Find where the given text appears and provide that cell's center as (X, Y) coordinate. 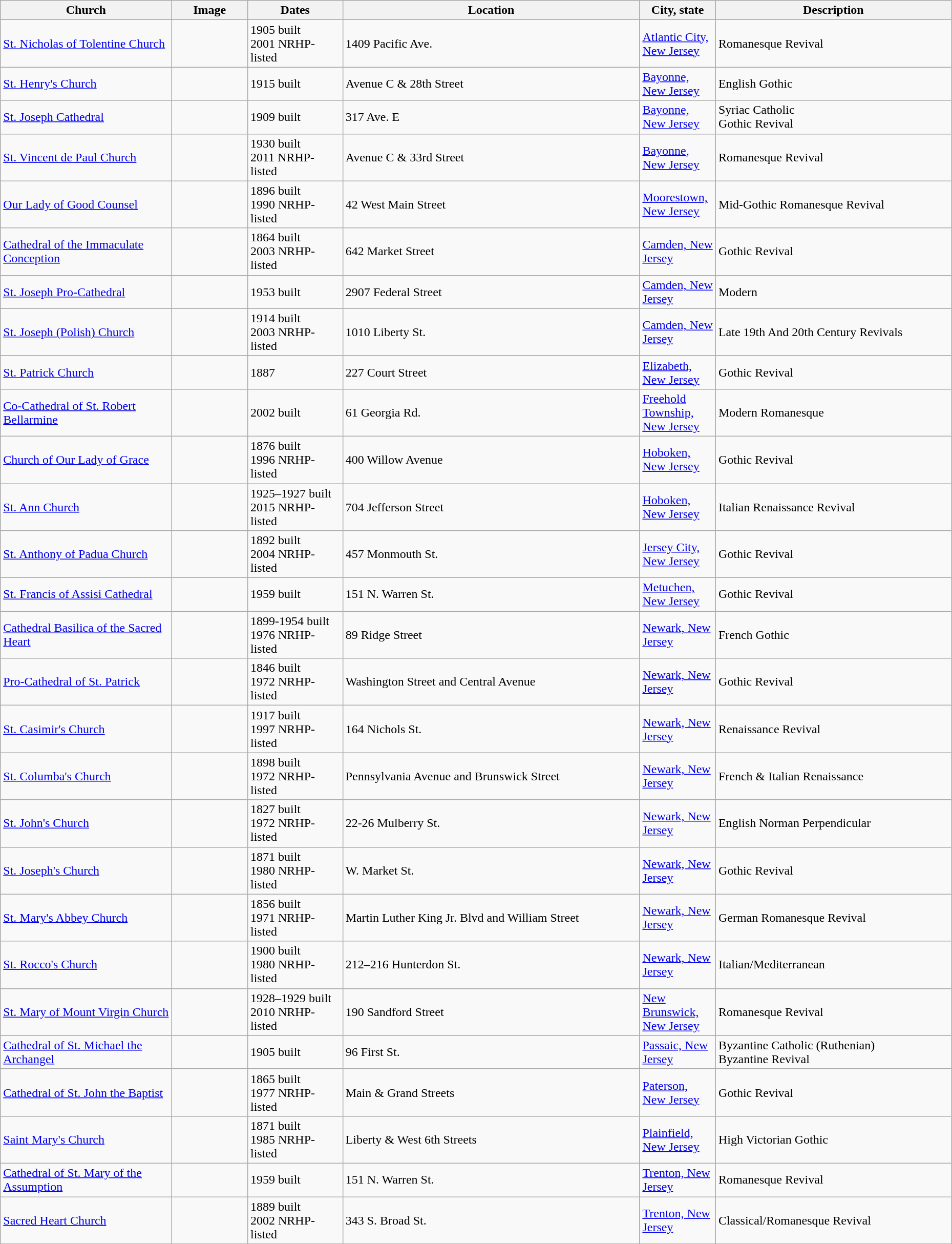
Church of Our Lady of Grace (86, 460)
St. Francis of Assisi Cathedral (86, 594)
Pennsylvania Avenue and Brunswick Street (491, 776)
Dates (295, 10)
Our Lady of Good Counsel (86, 204)
89 Ridge Street (491, 635)
Freehold Township, New Jersey (678, 412)
Plainfield, New Jersey (678, 1139)
642 Market Street (491, 252)
1889 built2002 NRHP-listed (295, 1220)
42 West Main Street (491, 204)
1871 built1980 NRHP-listed (295, 870)
1827 built1972 NRHP-listed (295, 823)
Syriac CatholicGothic Revival (833, 117)
Cathedral of St. Michael the Archangel (86, 1052)
Church (86, 10)
1871 built 1985 NRHP-listed (295, 1139)
German Romanesque Revival (833, 918)
Martin Luther King Jr. Blvd and William Street (491, 918)
96 First St. (491, 1052)
Byzantine Catholic (Ruthenian)Byzantine Revival (833, 1052)
Modern Romanesque (833, 412)
St. Henry's Church (86, 84)
Late 19th And 20th Century Revivals (833, 332)
St. Columba's Church (86, 776)
Passaic, New Jersey (678, 1052)
French & Italian Renaissance (833, 776)
St. Rocco's Church (86, 965)
1898 built1972 NRHP-listed (295, 776)
2002 built (295, 412)
1887 (295, 372)
Image (210, 10)
343 S. Broad St. (491, 1220)
1900 built1980 NRHP-listed (295, 965)
1876 built1996 NRHP-listed (295, 460)
Atlantic City, New Jersey (678, 44)
Elizabeth, New Jersey (678, 372)
Location (491, 10)
Description (833, 10)
St. Nicholas of Tolentine Church (86, 44)
1905 built (295, 1052)
Paterson, New Jersey (678, 1092)
Avenue C & 28th Street (491, 84)
Cathedral of St. Mary of the Assumption (86, 1179)
Co-Cathedral of St. Robert Bellarmine (86, 412)
190 Sandford Street (491, 1012)
Cathedral of the Immaculate Conception (86, 252)
457 Monmouth St. (491, 554)
2907 Federal Street (491, 292)
1909 built (295, 117)
High Victorian Gothic (833, 1139)
22-26 Mulberry St. (491, 823)
Renaissance Revival (833, 729)
Cathedral Basilica of the Sacred Heart (86, 635)
City, state (678, 10)
Avenue C & 33rd Street (491, 157)
St. Joseph Cathedral (86, 117)
St. Joseph Pro-Cathedral (86, 292)
1856 built1971 NRHP-listed (295, 918)
Jersey City, New Jersey (678, 554)
W. Market St. (491, 870)
1010 Liberty St. (491, 332)
61 Georgia Rd. (491, 412)
Liberty & West 6th Streets (491, 1139)
1953 built (295, 292)
English Gothic (833, 84)
1864 built2003 NRHP-listed (295, 252)
French Gothic (833, 635)
New Brunswick, New Jersey (678, 1012)
1928–1929 built2010 NRHP-listed (295, 1012)
227 Court Street (491, 372)
St. Ann Church (86, 507)
400 Willow Avenue (491, 460)
Moorestown, New Jersey (678, 204)
164 Nichols St. (491, 729)
Metuchen, New Jersey (678, 594)
1930 built2011 NRHP-listed (295, 157)
1925–1927 built2015 NRHP-listed (295, 507)
704 Jefferson Street (491, 507)
Mid-Gothic Romanesque Revival (833, 204)
Italian Renaissance Revival (833, 507)
1915 built (295, 84)
St. Joseph (Polish) Church (86, 332)
317 Ave. E (491, 117)
Main & Grand Streets (491, 1092)
1896 built1990 NRHP-listed (295, 204)
212–216 Hunterdon St. (491, 965)
1409 Pacific Ave. (491, 44)
Saint Mary's Church (86, 1139)
Washington Street and Central Avenue (491, 682)
St. Joseph's Church (86, 870)
Pro-Cathedral of St. Patrick (86, 682)
English Norman Perpendicular (833, 823)
Modern (833, 292)
1892 built2004 NRHP-listed (295, 554)
St. Patrick Church (86, 372)
1905 built2001 NRHP-listed (295, 44)
1899-1954 built1976 NRHP-listed (295, 635)
St. Anthony of Padua Church (86, 554)
1914 built2003 NRHP-listed (295, 332)
St. John's Church (86, 823)
Italian/Mediterranean (833, 965)
Classical/Romanesque Revival (833, 1220)
1917 built1997 NRHP-listed (295, 729)
St. Mary's Abbey Church (86, 918)
Sacred Heart Church (86, 1220)
St. Vincent de Paul Church (86, 157)
1865 built1977 NRHP-listed (295, 1092)
1846 built1972 NRHP-listed (295, 682)
St. Casimir's Church (86, 729)
Cathedral of St. John the Baptist (86, 1092)
St. Mary of Mount Virgin Church (86, 1012)
